Determine the [X, Y] coordinate at the center of the cell enclosing the given text.  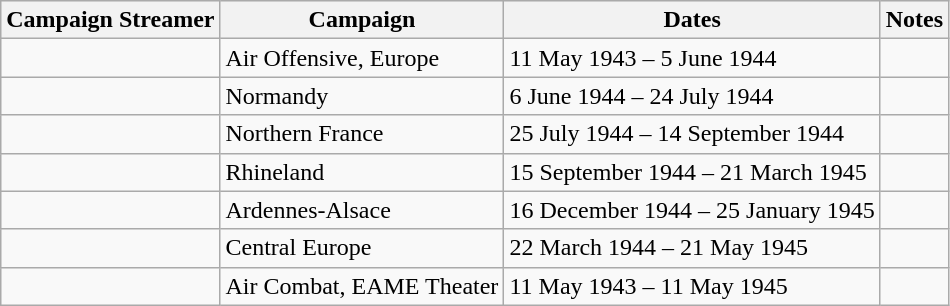
Northern France [362, 134]
6 June 1944 – 24 July 1944 [692, 96]
Air Offensive, Europe [362, 58]
Campaign [362, 20]
25 July 1944 – 14 September 1944 [692, 134]
11 May 1943 – 5 June 1944 [692, 58]
Central Europe [362, 248]
Normandy [362, 96]
Rhineland [362, 172]
Air Combat, EAME Theater [362, 286]
Dates [692, 20]
Campaign Streamer [110, 20]
16 December 1944 – 25 January 1945 [692, 210]
15 September 1944 – 21 March 1945 [692, 172]
11 May 1943 – 11 May 1945 [692, 286]
Ardennes-Alsace [362, 210]
Notes [914, 20]
22 March 1944 – 21 May 1945 [692, 248]
